Extract the (X, Y) coordinate from the center of the cell holding the provided text.  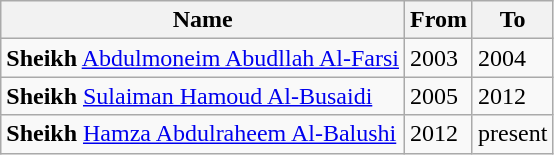
Name (203, 20)
To (512, 20)
Sheikh Sulaiman Hamoud Al-Busaidi (203, 96)
present (512, 134)
2005 (439, 96)
From (439, 20)
2003 (439, 58)
2004 (512, 58)
Sheikh Hamza Abdulraheem Al-Balushi (203, 134)
Sheikh Abdulmoneim Abudllah Al-Farsi (203, 58)
